For the text-containing cell, return its midpoint in (X, Y) coordinate format. 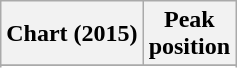
Chart (2015) (72, 34)
Peakposition (189, 34)
